Determine the [X, Y] coordinate at the center of the cell enclosing the given text.  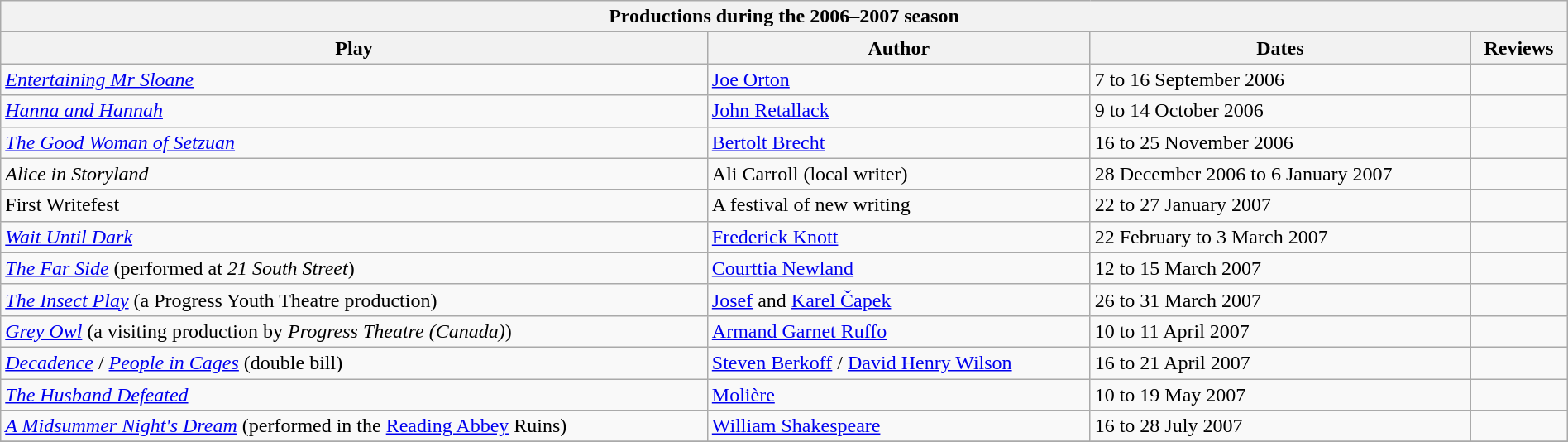
A Midsummer Night's Dream (performed in the Reading Abbey Ruins) [354, 426]
Reviews [1519, 48]
Armand Garnet Ruffo [898, 331]
Ali Carroll (local writer) [898, 174]
Productions during the 2006–2007 season [784, 17]
16 to 28 July 2007 [1280, 426]
26 to 31 March 2007 [1280, 300]
William Shakespeare [898, 426]
28 December 2006 to 6 January 2007 [1280, 174]
16 to 21 April 2007 [1280, 363]
Courttia Newland [898, 268]
The Insect Play (a Progress Youth Theatre production) [354, 300]
The Good Woman of Setzuan [354, 142]
The Far Side (performed at 21 South Street) [354, 268]
22 February to 3 March 2007 [1280, 237]
First Writefest [354, 205]
Decadence / People in Cages (double bill) [354, 363]
Steven Berkoff / David Henry Wilson [898, 363]
Dates [1280, 48]
The Husband Defeated [354, 395]
Molière [898, 395]
10 to 19 May 2007 [1280, 395]
10 to 11 April 2007 [1280, 331]
12 to 15 March 2007 [1280, 268]
Frederick Knott [898, 237]
Hanna and Hannah [354, 111]
Author [898, 48]
Play [354, 48]
16 to 25 November 2006 [1280, 142]
Alice in Storyland [354, 174]
Bertolt Brecht [898, 142]
Joe Orton [898, 79]
Josef and Karel Čapek [898, 300]
Wait Until Dark [354, 237]
Entertaining Mr Sloane [354, 79]
Grey Owl (a visiting production by Progress Theatre (Canada)) [354, 331]
22 to 27 January 2007 [1280, 205]
A festival of new writing [898, 205]
9 to 14 October 2006 [1280, 111]
7 to 16 September 2006 [1280, 79]
John Retallack [898, 111]
